Scan for the cell matching the given text and deliver its (X, Y) coordinate at center. 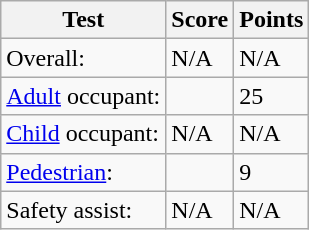
Child occupant: (84, 134)
Adult occupant: (84, 96)
Points (272, 20)
Overall: (84, 58)
Pedestrian: (84, 172)
Score (200, 20)
Test (84, 20)
Safety assist: (84, 210)
25 (272, 96)
9 (272, 172)
